Scan for the cell matching the given text and deliver its [x, y] coordinate at center. 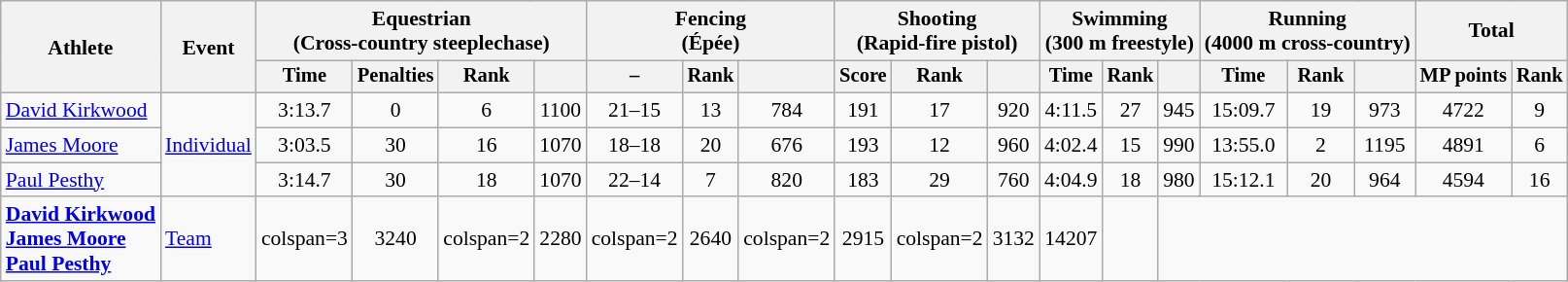
Team [208, 239]
18–18 [635, 146]
4722 [1463, 111]
Score [863, 77]
19 [1321, 111]
Equestrian(Cross-country steeplechase) [422, 31]
Swimming(300 m freestyle) [1119, 31]
7 [711, 180]
22–14 [635, 180]
1195 [1385, 146]
– [635, 77]
4:02.4 [1071, 146]
17 [940, 111]
21–15 [635, 111]
2915 [863, 239]
1100 [560, 111]
9 [1540, 111]
3132 [1014, 239]
3:03.5 [305, 146]
Total [1492, 31]
2 [1321, 146]
193 [863, 146]
David KirkwoodJames MoorePaul Pesthy [81, 239]
3240 [395, 239]
820 [787, 180]
Fencing(Épée) [711, 31]
973 [1385, 111]
29 [940, 180]
colspan=3 [305, 239]
784 [787, 111]
2640 [711, 239]
27 [1131, 111]
964 [1385, 180]
15:09.7 [1244, 111]
2280 [560, 239]
Event [208, 47]
183 [863, 180]
4:11.5 [1071, 111]
13:55.0 [1244, 146]
12 [940, 146]
Paul Pesthy [81, 180]
Individual [208, 146]
3:13.7 [305, 111]
14207 [1071, 239]
960 [1014, 146]
760 [1014, 180]
4:04.9 [1071, 180]
15:12.1 [1244, 180]
4594 [1463, 180]
676 [787, 146]
MP points [1463, 77]
Running(4000 m cross-country) [1308, 31]
David Kirkwood [81, 111]
191 [863, 111]
Athlete [81, 47]
James Moore [81, 146]
Penalties [395, 77]
Shooting(Rapid-fire pistol) [937, 31]
4891 [1463, 146]
13 [711, 111]
3:14.7 [305, 180]
990 [1179, 146]
920 [1014, 111]
0 [395, 111]
980 [1179, 180]
15 [1131, 146]
945 [1179, 111]
